Provide the [x, y] coordinate of the cell's center where the given text is located.  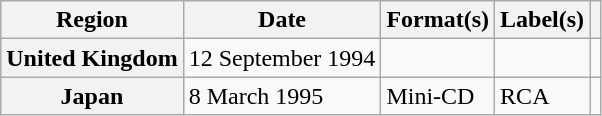
12 September 1994 [282, 58]
RCA [542, 96]
8 March 1995 [282, 96]
Label(s) [542, 20]
Date [282, 20]
Region [92, 20]
United Kingdom [92, 58]
Mini-CD [438, 96]
Format(s) [438, 20]
Japan [92, 96]
